Output the [X, Y] coordinate of the center of the cell containing the given text.  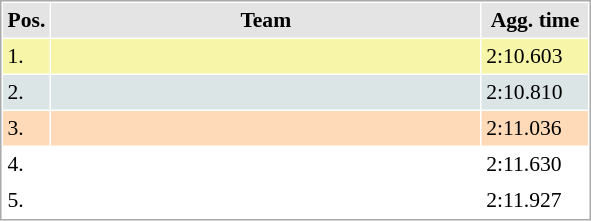
4. [26, 164]
2:11.036 [535, 128]
2:10.603 [535, 56]
2:10.810 [535, 92]
2:11.630 [535, 164]
Agg. time [535, 20]
2. [26, 92]
2:11.927 [535, 200]
3. [26, 128]
Team [266, 20]
5. [26, 200]
1. [26, 56]
Pos. [26, 20]
